Output the [x, y] coordinate of the center of the cell containing the given text.  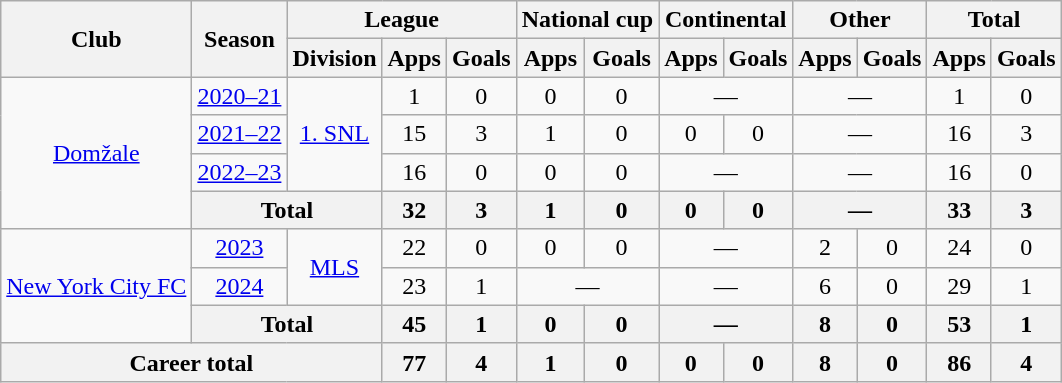
National cup [587, 20]
Season [240, 39]
77 [414, 362]
2024 [240, 286]
2023 [240, 248]
33 [959, 210]
23 [414, 286]
45 [414, 324]
Club [96, 39]
New York City FC [96, 286]
2 [825, 248]
15 [414, 134]
1. SNL [334, 134]
2020–21 [240, 96]
Continental [726, 20]
Other [860, 20]
86 [959, 362]
24 [959, 248]
Division [334, 58]
6 [825, 286]
2022–23 [240, 172]
32 [414, 210]
Domžale [96, 153]
29 [959, 286]
Career total [192, 362]
22 [414, 248]
2021–22 [240, 134]
MLS [334, 267]
53 [959, 324]
League [402, 20]
